From the cell containing the given text, extract its center point as [x, y] coordinate. 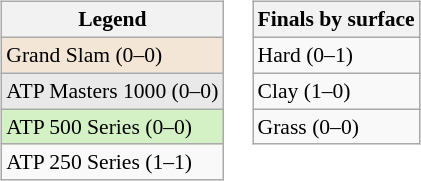
Finals by surface [336, 20]
ATP 500 Series (0–0) [112, 127]
Grass (0–0) [336, 127]
ATP 250 Series (1–1) [112, 162]
Grand Slam (0–0) [112, 55]
Legend [112, 20]
Clay (1–0) [336, 91]
ATP Masters 1000 (0–0) [112, 91]
Hard (0–1) [336, 55]
